Extract the [X, Y] coordinate from the center of the cell holding the provided text.  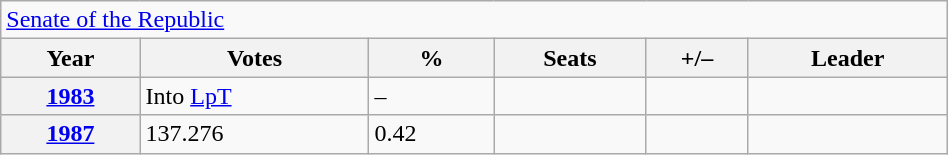
Year [70, 58]
+/– [697, 58]
Leader [848, 58]
137.276 [254, 134]
– [432, 96]
1983 [70, 96]
Votes [254, 58]
1987 [70, 134]
Senate of the Republic [474, 20]
Into LpT [254, 96]
% [432, 58]
0.42 [432, 134]
Seats [570, 58]
